Return the [X, Y] coordinate for the center point of the cell that contains the specified text.  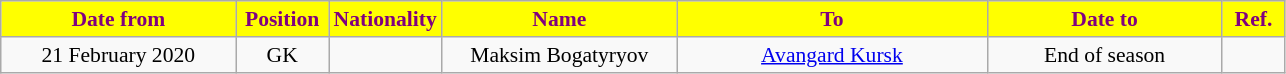
Nationality [384, 19]
Position [282, 19]
Date to [1104, 19]
Name [560, 19]
GK [282, 55]
21 February 2020 [118, 55]
To [832, 19]
End of season [1104, 55]
Date from [118, 19]
Avangard Kursk [832, 55]
Ref. [1254, 19]
Maksim Bogatyryov [560, 55]
